Pinpoint the cell where the given text exists, returning its (X, Y) midpoint coordinate. 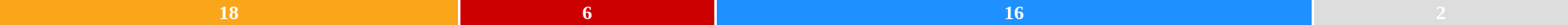
2 (1441, 12)
6 (587, 12)
18 (229, 12)
16 (1014, 12)
